Extract the (x, y) coordinate from the center of the cell holding the provided text.  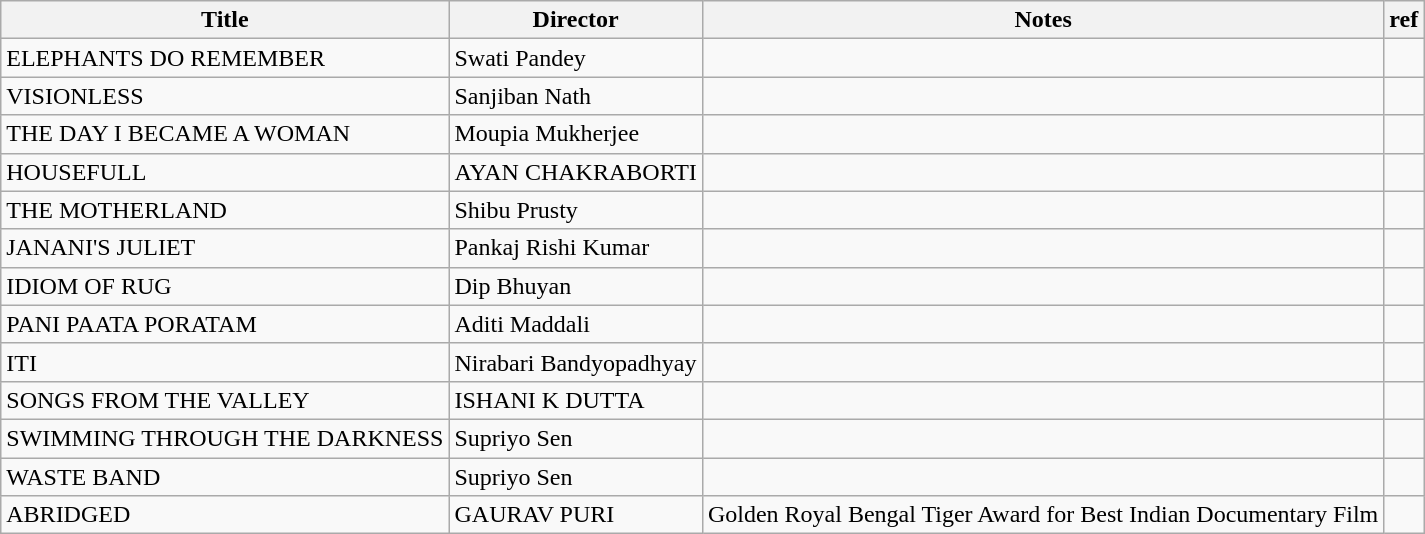
Shibu Prusty (576, 210)
Pankaj Rishi Kumar (576, 248)
Title (225, 20)
THE DAY I BECAME A WOMAN (225, 134)
IDIOM OF RUG (225, 286)
Dip Bhuyan (576, 286)
GAURAV PURI (576, 515)
Golden Royal Bengal Tiger Award for Best Indian Documentary Film (1042, 515)
Nirabari Bandyopadhyay (576, 362)
THE MOTHERLAND (225, 210)
SWIMMING THROUGH THE DARKNESS (225, 438)
ELEPHANTS DO REMEMBER (225, 58)
PANI PAATA PORATAM (225, 324)
Notes (1042, 20)
ref (1404, 20)
Swati Pandey (576, 58)
WASTE BAND (225, 477)
Aditi Maddali (576, 324)
SONGS FROM THE VALLEY (225, 400)
ISHANI K DUTTA (576, 400)
Sanjiban Nath (576, 96)
ABRIDGED (225, 515)
JANANI'S JULIET (225, 248)
Moupia Mukherjee (576, 134)
AYAN CHAKRABORTI (576, 172)
Director (576, 20)
HOUSEFULL (225, 172)
VISIONLESS (225, 96)
ITI (225, 362)
